For the text-containing cell, return its midpoint in [X, Y] coordinate format. 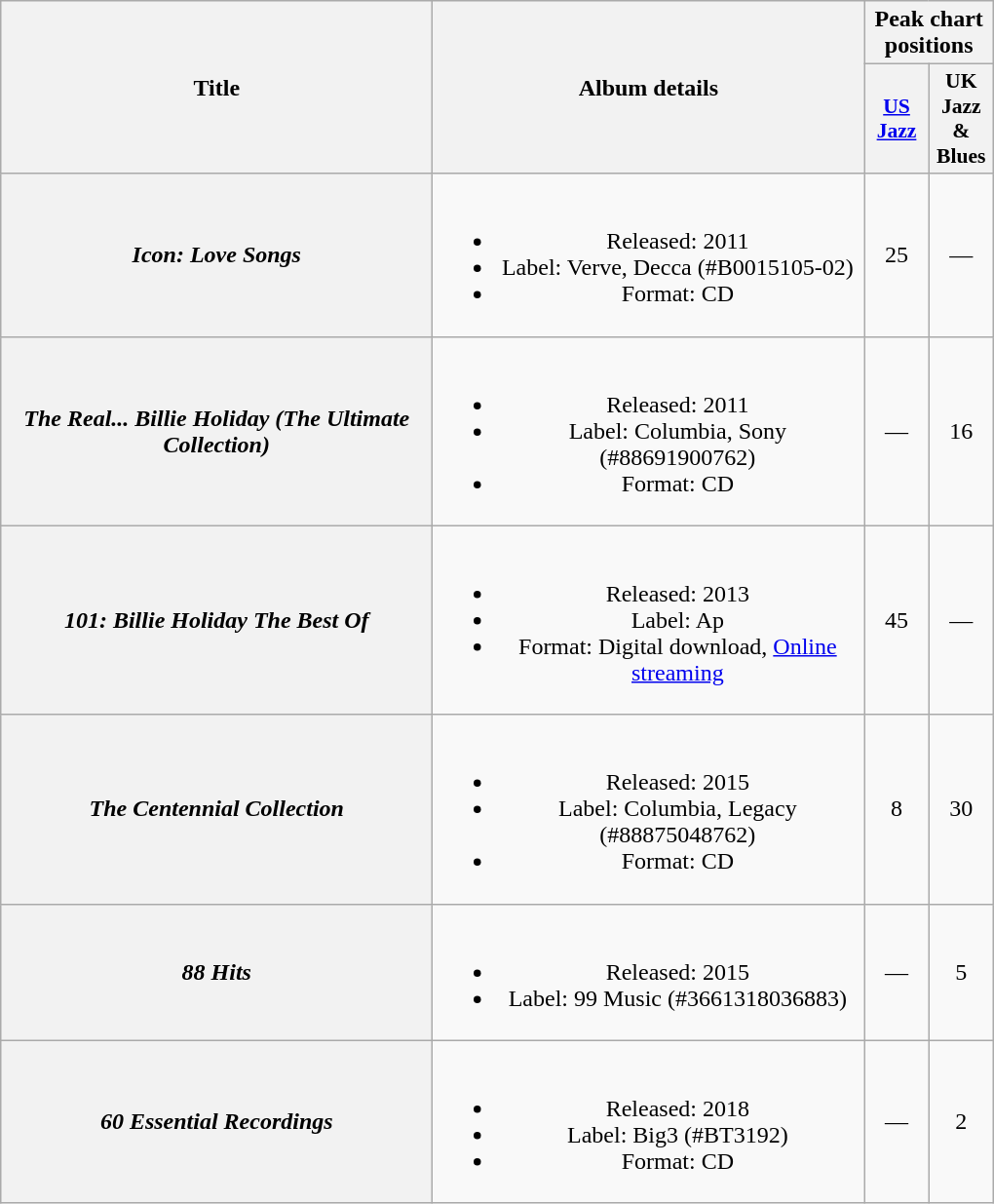
USJazz [897, 119]
Title [216, 88]
88 Hits [216, 972]
2 [961, 1121]
30 [961, 809]
The Real... Billie Holiday (The Ultimate Collection) [216, 431]
Released: 2013Label: ApFormat: Digital download, Online streaming [649, 620]
101: Billie Holiday The Best Of [216, 620]
8 [897, 809]
Released: 2015Label: Columbia, Legacy (#88875048762)Format: CD [649, 809]
5 [961, 972]
Icon: Love Songs [216, 255]
Released: 2011Label: Columbia, Sony (#88691900762)Format: CD [649, 431]
Peak chart positions [930, 33]
Released: 2011Label: Verve, Decca (#B0015105-02)Format: CD [649, 255]
60 Essential Recordings [216, 1121]
Album details [649, 88]
The Centennial Collection [216, 809]
45 [897, 620]
16 [961, 431]
Released: 2015Label: 99 Music (#3661318036883) [649, 972]
25 [897, 255]
UKJazz & Blues [961, 119]
Released: 2018Label: Big3 (#BT3192)Format: CD [649, 1121]
